Output the (x, y) coordinate of the center of the cell containing the given text.  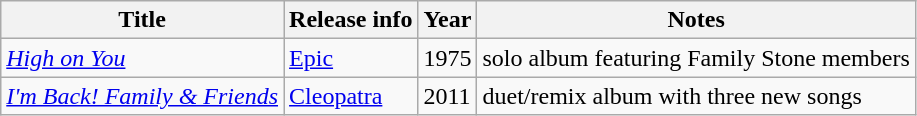
Year (448, 20)
High on You (142, 58)
Cleopatra (351, 96)
1975 (448, 58)
duet/remix album with three new songs (696, 96)
I'm Back! Family & Friends (142, 96)
Release info (351, 20)
Notes (696, 20)
Epic (351, 58)
Title (142, 20)
solo album featuring Family Stone members (696, 58)
2011 (448, 96)
